Capture the cell that displays the provided text and extract its [X, Y] central coordinate. 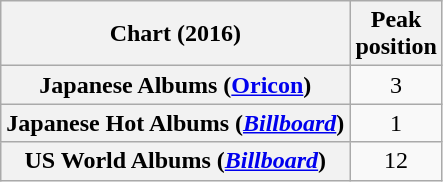
Japanese Albums (Oricon) [176, 85]
Chart (2016) [176, 34]
Peakposition [396, 34]
Japanese Hot Albums (Billboard) [176, 123]
1 [396, 123]
3 [396, 85]
US World Albums (Billboard) [176, 161]
12 [396, 161]
